Determine the (x, y) coordinate at the center of the cell enclosing the given text.  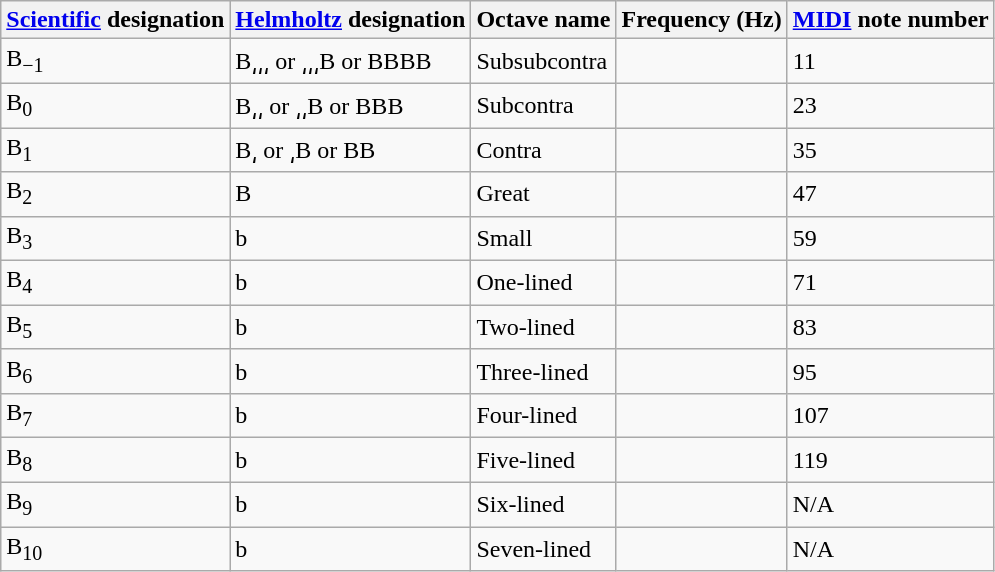
59 (890, 238)
B͵͵ or ͵͵B or BBB (350, 105)
Six-lined (544, 504)
B4 (116, 283)
83 (890, 327)
MIDI note number (890, 20)
B6 (116, 371)
Frequency (Hz) (702, 20)
95 (890, 371)
B0 (116, 105)
Three-lined (544, 371)
B3 (116, 238)
Seven-lined (544, 549)
B (350, 194)
One-lined (544, 283)
Subsubcontra (544, 61)
B5 (116, 327)
Octave name (544, 20)
B1 (116, 150)
Helmholtz designation (350, 20)
Subcontra (544, 105)
35 (890, 150)
Five-lined (544, 460)
Scientific designation (116, 20)
B͵ or ͵B or BB (350, 150)
107 (890, 416)
B7 (116, 416)
71 (890, 283)
Small (544, 238)
Great (544, 194)
Four-lined (544, 416)
Contra (544, 150)
119 (890, 460)
23 (890, 105)
B9 (116, 504)
B8 (116, 460)
11 (890, 61)
Two-lined (544, 327)
47 (890, 194)
B2 (116, 194)
B−1 (116, 61)
B͵͵͵ or ͵͵͵B or BBBB (350, 61)
B10 (116, 549)
